Pinpoint the cell where the given text exists, returning its [X, Y] midpoint coordinate. 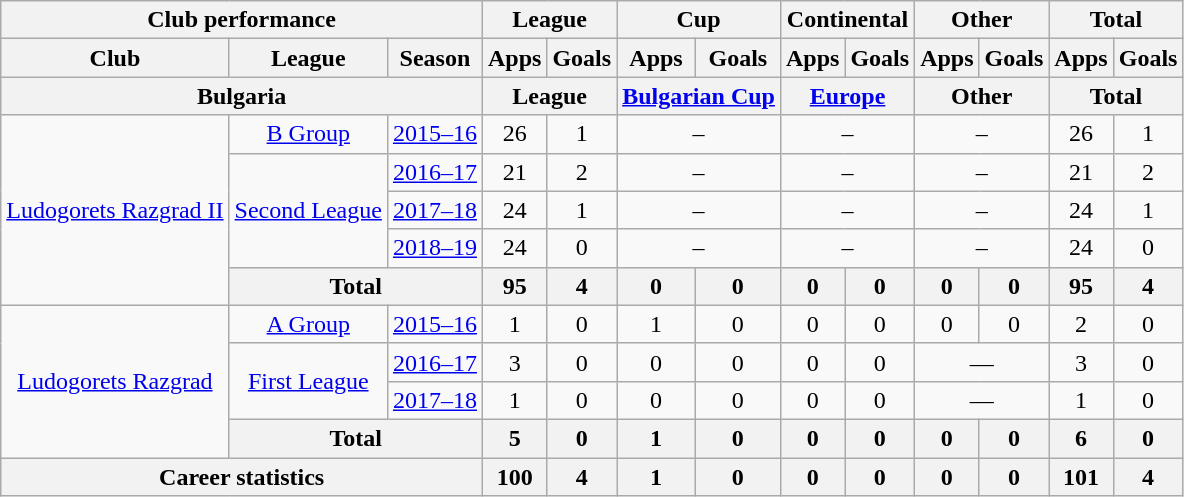
5 [514, 438]
Career statistics [242, 477]
Bulgarian Cup [699, 96]
100 [514, 477]
Club [115, 58]
First League [308, 381]
Europe [847, 96]
2018–19 [434, 248]
Season [434, 58]
Ludogorets Razgrad [115, 381]
Bulgaria [242, 96]
Ludogorets Razgrad II [115, 210]
Club performance [242, 20]
Second League [308, 210]
6 [1081, 438]
Continental [847, 20]
A Group [308, 324]
Cup [699, 20]
B Group [308, 134]
101 [1081, 477]
